Output the [x, y] coordinate of the center of the cell containing the given text.  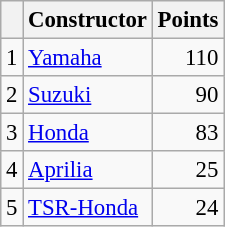
Suzuki [88, 95]
Yamaha [88, 58]
25 [188, 170]
5 [12, 208]
Points [188, 20]
3 [12, 133]
90 [188, 95]
Aprilia [88, 170]
110 [188, 58]
2 [12, 95]
Constructor [88, 20]
Honda [88, 133]
1 [12, 58]
83 [188, 133]
4 [12, 170]
24 [188, 208]
TSR-Honda [88, 208]
